Search for the cell housing the specified text and yield its [X, Y] center coordinate. 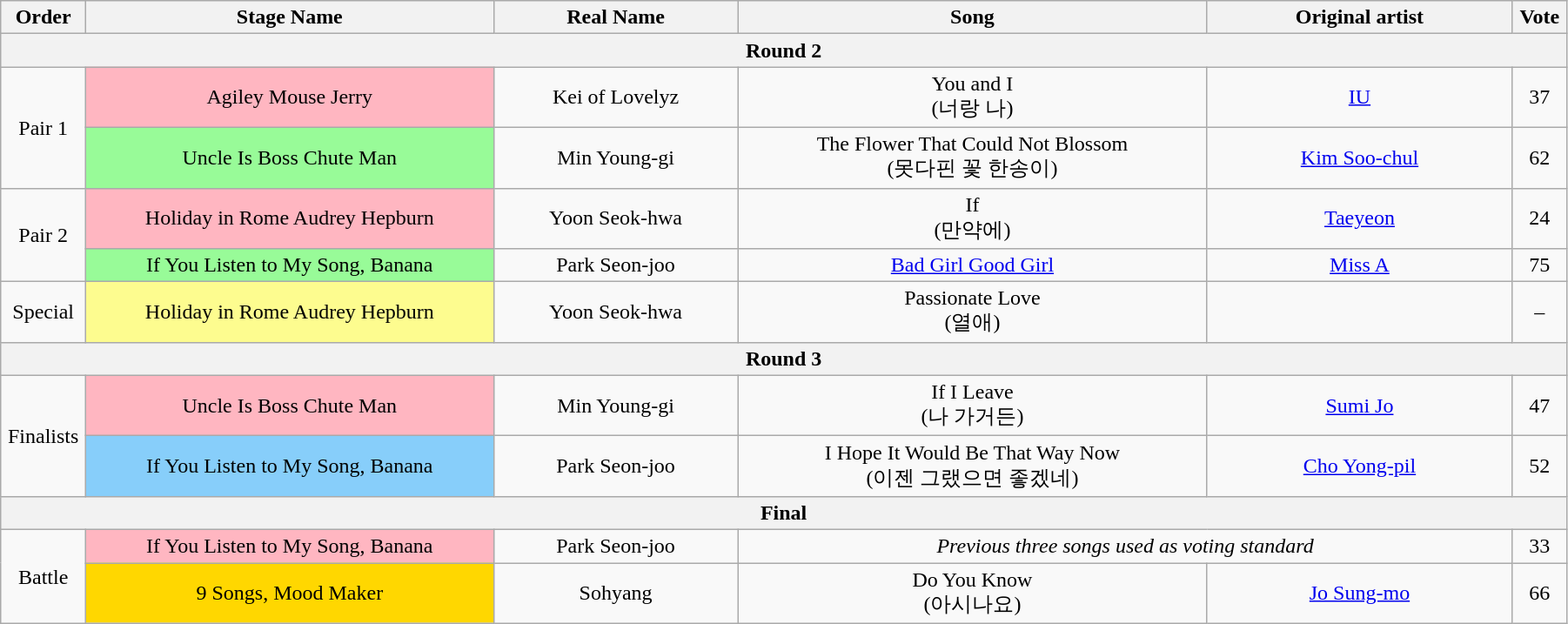
Pair 2 [44, 235]
If I Leave(나 가거든) [973, 406]
Song [973, 17]
Stage Name [290, 17]
Original artist [1359, 17]
33 [1539, 546]
Miss A [1359, 265]
The Flower That Could Not Blossom(못다핀 꽃 한송이) [973, 158]
Vote [1539, 17]
Order [44, 17]
If(만약에) [973, 218]
Real Name [616, 17]
47 [1539, 406]
Agiley Mouse Jerry [290, 97]
Bad Girl Good Girl [973, 265]
Final [784, 513]
Taeyeon [1359, 218]
Pair 1 [44, 127]
Do You Know(아시나요) [973, 593]
Kim Soo-chul [1359, 158]
Battle [44, 576]
9 Songs, Mood Maker [290, 593]
Cho Yong-pil [1359, 466]
Sumi Jo [1359, 406]
Finalists [44, 435]
Kei of Lovelyz [616, 97]
– [1539, 312]
Special [44, 312]
Jo Sung-mo [1359, 593]
75 [1539, 265]
Round 2 [784, 50]
66 [1539, 593]
Sohyang [616, 593]
24 [1539, 218]
37 [1539, 97]
62 [1539, 158]
Round 3 [784, 359]
Previous three songs used as voting standard [1125, 546]
Passionate Love(열애) [973, 312]
52 [1539, 466]
IU [1359, 97]
I Hope It Would Be That Way Now(이젠 그랬으면 좋겠네) [973, 466]
You and I(너랑 나) [973, 97]
